Identify which cell holds the provided text, then report its [x, y] central coordinate. 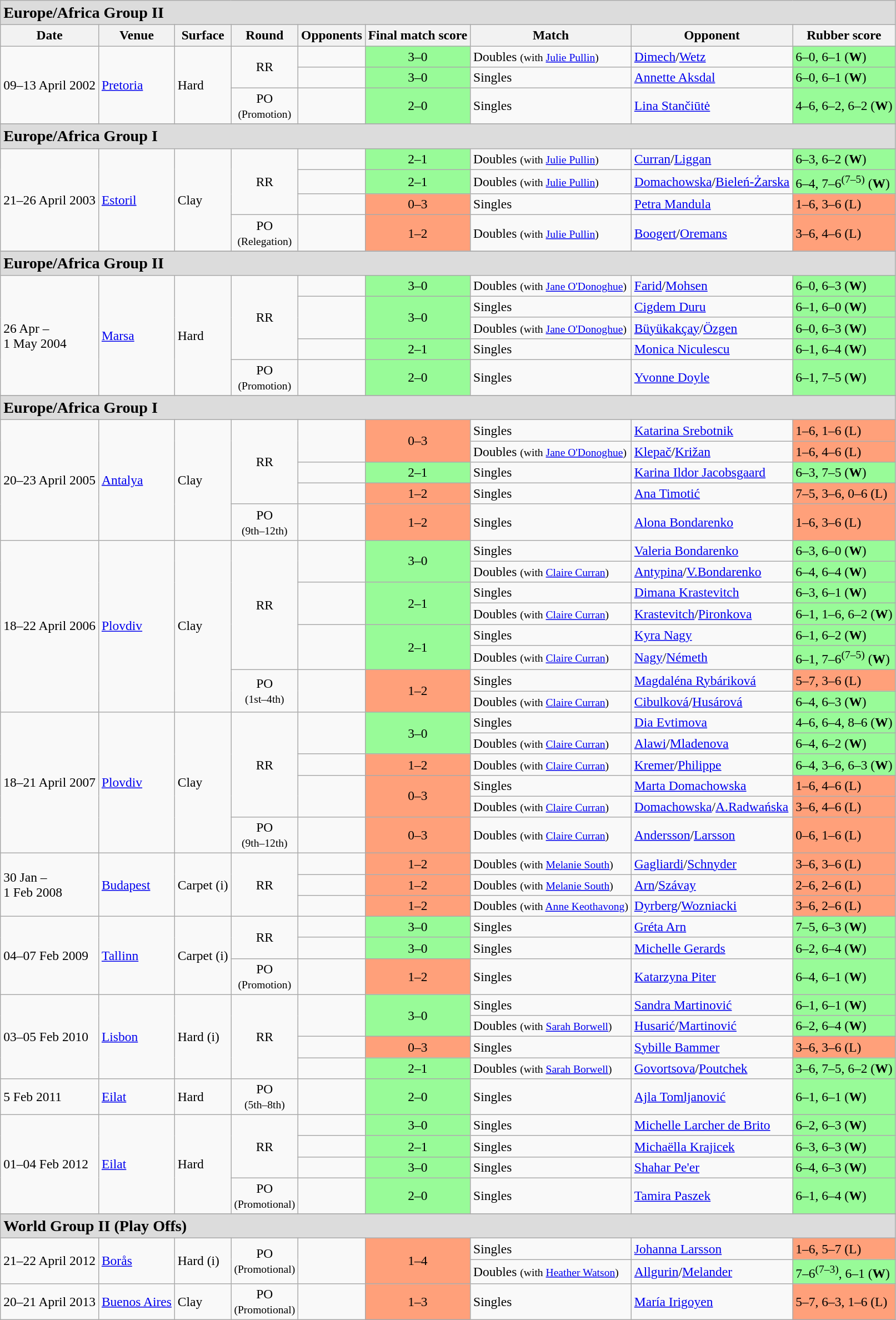
Opponent [712, 35]
Alona Bondarenko [712, 522]
Tallinn [137, 956]
Curran/Liggan [712, 159]
PO(1st–4th) [264, 691]
Antalya [137, 480]
Katarzyna Piter [712, 977]
Budapest [137, 885]
Alawi/Mladenova [712, 743]
Estoril [137, 200]
Match [551, 35]
6–4, 3–6, 6–3 (W) [844, 764]
4–6, 6–4, 8–6 (W) [844, 722]
Shahar Pe'er [712, 1167]
Domachowska/Bieleń-Żarska [712, 182]
Dimana Krastevitch [712, 593]
Domachowska/A.Radwańska [712, 807]
3–6, 2–6 (L) [844, 906]
1–4 [418, 1261]
Farid/Mohsen [712, 286]
Govortsova/Poutchek [712, 1068]
18–22 April 2006 [50, 626]
Ana Timotić [712, 493]
7–6(7–3), 6–1 (W) [844, 1271]
Michelle Gerards [712, 948]
Petra Mandula [712, 204]
21–22 April 2012 [50, 1261]
Date [50, 35]
6–1, 6–0 (W) [844, 307]
Round [264, 35]
6–1, 7–6(7–5) (W) [844, 657]
20–21 April 2013 [50, 1302]
30 Jan –1 Feb 2008 [50, 885]
5–7, 3–6 (L) [844, 681]
Doubles (with Heather Watson) [551, 1271]
01–04 Feb 2012 [50, 1164]
6–1, 1–6, 6–2 (W) [844, 614]
Krastevitch/Pironkova [712, 614]
1–6, 5–7 (L) [844, 1249]
03–05 Feb 2010 [50, 1037]
26 Apr –1 May 2004 [50, 335]
PO(Relegation) [264, 233]
Annette Aksdal [712, 77]
Cigdem Duru [712, 307]
Lisbon [137, 1037]
6–3, 6–2 (W) [844, 159]
6–2, 6–3 (W) [844, 1125]
Husarić/Martinović [712, 1026]
6–3, 6–1 (W) [844, 593]
Dia Evtimova [712, 722]
Antypina/V.Bondarenko [712, 572]
04–07 Feb 2009 [50, 956]
Andersson/Larsson [712, 836]
Arn/Szávay [712, 884]
PO(5th–8th) [264, 1097]
6–4, 6–4 (W) [844, 572]
Johanna Larsson [712, 1249]
Rubber score [844, 35]
Magdaléna Rybáriková [712, 681]
6–1, 7–5 (W) [844, 378]
Doubles (with Anne Keothavong) [551, 906]
6–3, 7–5 (W) [844, 472]
Gréta Arn [712, 927]
Dyrberg/Wozniacki [712, 906]
6–1, 6–2 (W) [844, 635]
Nagy/Németh [712, 657]
Dimech/Wetz [712, 56]
Monica Niculescu [712, 349]
Sandra Martinović [712, 1005]
6–4, 7–6(7–5) (W) [844, 182]
Ajla Tomljanović [712, 1097]
6–3, 6–3 (W) [844, 1146]
Kremer/Philippe [712, 764]
6–3, 6–0 (W) [844, 551]
4–6, 6–2, 6–2 (W) [844, 106]
Pretoria [137, 84]
1–6, 1–6 (L) [844, 431]
6–4, 6–1 (W) [844, 977]
09–13 April 2002 [50, 84]
Katarina Srebotnik [712, 431]
Kyra Nagy [712, 635]
Karina Ildor Jacobsgaard [712, 472]
Klepač/Križan [712, 452]
Büyükakçay/Özgen [712, 328]
Lina Stančiūtė [712, 106]
Venue [137, 35]
Final match score [418, 35]
6–4, 6–2 (W) [844, 743]
7–5, 3–6, 0–6 (L) [844, 493]
Allgurin/Melander [712, 1271]
1–3 [418, 1302]
0–6, 1–6 (L) [844, 836]
World Group II (Play Offs) [448, 1226]
Marsa [137, 335]
20–23 April 2005 [50, 480]
5 Feb 2011 [50, 1097]
5–7, 6–3, 1–6 (L) [844, 1302]
18–21 April 2007 [50, 782]
21–26 April 2003 [50, 200]
Cibulková/Husárová [712, 701]
Buenos Aires [137, 1302]
Michaëlla Krajicek [712, 1146]
Marta Domachowska [712, 786]
Opponents [332, 35]
Boogert/Oremans [712, 233]
3–6, 7–5, 6–2 (W) [844, 1068]
Tamira Paszek [712, 1196]
Valeria Bondarenko [712, 551]
Surface [203, 35]
2–6, 2–6 (L) [844, 884]
Gagliardi/Schnyder [712, 864]
María Irigoyen [712, 1302]
Michelle Larcher de Brito [712, 1125]
Yvonne Doyle [712, 378]
Borås [137, 1261]
7–5, 6–3 (W) [844, 927]
Sybille Bammer [712, 1047]
